Find where the given text appears and provide that cell's center as [x, y] coordinate. 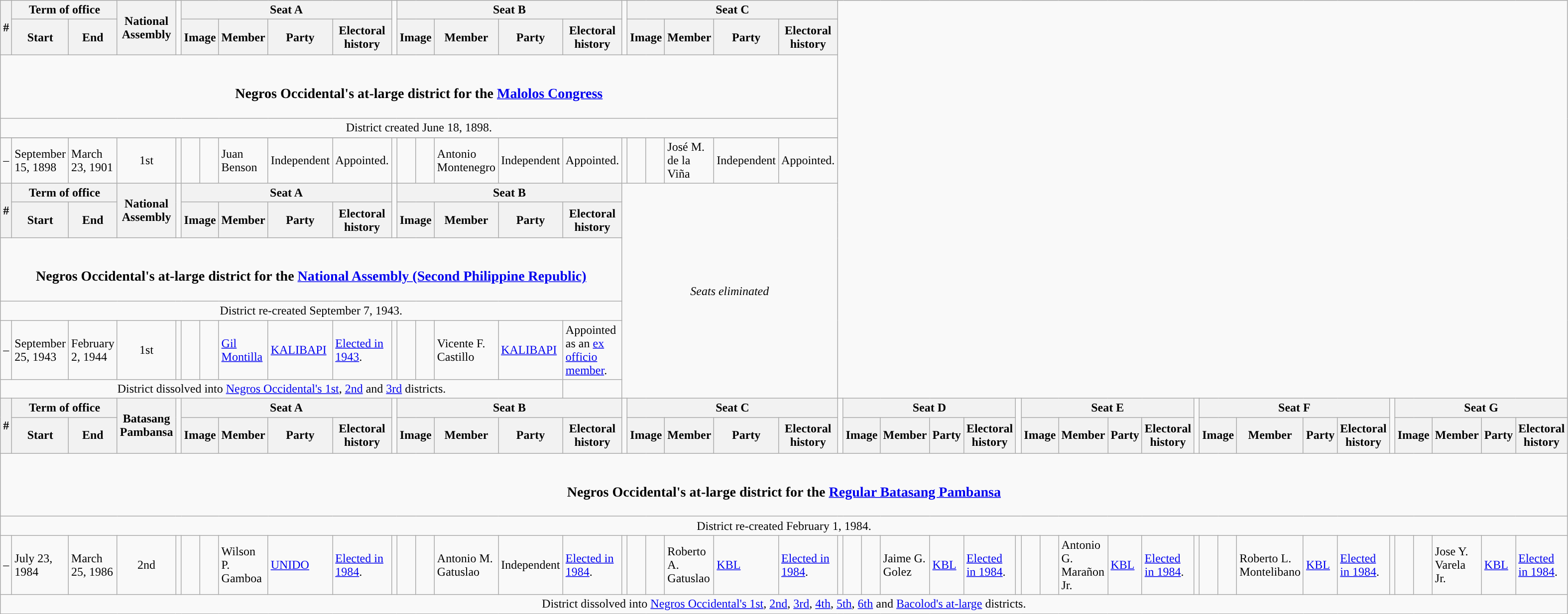
Gil Montilla [243, 350]
Seats eliminated [730, 291]
José M. de la Viña [689, 160]
September 25, 1943 [40, 350]
Wilson P. Gamboa [243, 565]
Negros Occidental's at-large district for the National Assembly (Second Philippine Republic) [311, 270]
Seat F [1295, 408]
BatasangPambansa [146, 426]
Elected in 1943. [362, 350]
March 23, 1901 [93, 160]
Antonio M. Gatuslao [466, 565]
Seat G [1481, 408]
July 23, 1984 [40, 565]
UNIDO [300, 565]
District re-created February 1, 1984. [784, 526]
Roberto A. Gatuslao [689, 565]
Roberto L. Montelibano [1270, 565]
Antonio Montenegro [466, 160]
District dissolved into Negros Occidental's 1st, 2nd, 3rd, 4th, 5th, 6th and Bacolod's at-large districts. [784, 604]
2nd [146, 565]
Vicente F. Castillo [466, 350]
September 15, 1898 [40, 160]
February 2, 1944 [93, 350]
Juan Benson [243, 160]
District re-created September 7, 1943. [311, 310]
Seat E [1107, 408]
Negros Occidental's at-large district for the Regular Batasang Pambansa [784, 485]
District dissolved into Negros Occidental's 1st, 2nd and 3rd districts. [282, 389]
March 25, 1986 [93, 565]
Jaime G. Golez [905, 565]
Negros Occidental's at-large district for the Malolos Congress [419, 87]
Seat D [929, 408]
Antonio G. Marañon Jr. [1084, 565]
District created June 18, 1898. [419, 128]
Appointed as an ex officio member. [592, 350]
Jose Y. Varela Jr. [1457, 565]
